From the cell containing the given text, extract its center point as [X, Y] coordinate. 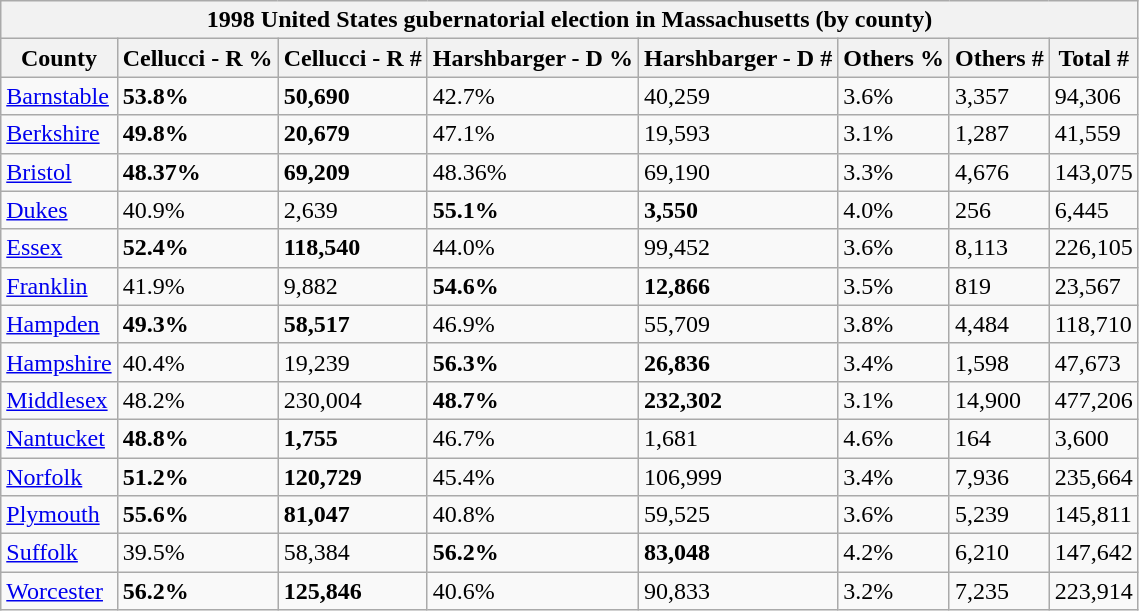
48.37% [198, 172]
125,846 [352, 591]
Hampden [59, 324]
Norfolk [59, 477]
4.0% [894, 210]
55.1% [532, 210]
Bristol [59, 172]
39.5% [198, 553]
50,690 [352, 96]
1,287 [999, 134]
42.7% [532, 96]
4.6% [894, 438]
47.1% [532, 134]
55,709 [738, 324]
4,484 [999, 324]
49.3% [198, 324]
120,729 [352, 477]
145,811 [1094, 515]
41,559 [1094, 134]
81,047 [352, 515]
58,384 [352, 553]
Others % [894, 58]
3.3% [894, 172]
118,540 [352, 248]
48.7% [532, 400]
Suffolk [59, 553]
40,259 [738, 96]
3,357 [999, 96]
44.0% [532, 248]
46.9% [532, 324]
3,600 [1094, 438]
3.2% [894, 591]
7,936 [999, 477]
55.6% [198, 515]
3.8% [894, 324]
8,113 [999, 248]
7,235 [999, 591]
5,239 [999, 515]
46.7% [532, 438]
19,593 [738, 134]
118,710 [1094, 324]
12,866 [738, 286]
230,004 [352, 400]
3.5% [894, 286]
Total # [1094, 58]
Worcester [59, 591]
48.8% [198, 438]
48.2% [198, 400]
54.6% [532, 286]
147,642 [1094, 553]
47,673 [1094, 362]
20,679 [352, 134]
94,306 [1094, 96]
Harshbarger - D # [738, 58]
23,567 [1094, 286]
3,550 [738, 210]
Plymouth [59, 515]
53.8% [198, 96]
69,209 [352, 172]
40.9% [198, 210]
6,445 [1094, 210]
Cellucci - R # [352, 58]
Dukes [59, 210]
1,598 [999, 362]
Franklin [59, 286]
143,075 [1094, 172]
477,206 [1094, 400]
90,833 [738, 591]
256 [999, 210]
9,882 [352, 286]
99,452 [738, 248]
223,914 [1094, 591]
164 [999, 438]
Essex [59, 248]
232,302 [738, 400]
Hampshire [59, 362]
4.2% [894, 553]
6,210 [999, 553]
Others # [999, 58]
1998 United States gubernatorial election in Massachusetts (by county) [570, 20]
235,664 [1094, 477]
Cellucci - R % [198, 58]
14,900 [999, 400]
1,681 [738, 438]
106,999 [738, 477]
226,105 [1094, 248]
59,525 [738, 515]
41.9% [198, 286]
40.8% [532, 515]
19,239 [352, 362]
45.4% [532, 477]
Nantucket [59, 438]
83,048 [738, 553]
Harshbarger - D % [532, 58]
58,517 [352, 324]
26,836 [738, 362]
1,755 [352, 438]
819 [999, 286]
2,639 [352, 210]
49.8% [198, 134]
52.4% [198, 248]
56.3% [532, 362]
51.2% [198, 477]
4,676 [999, 172]
County [59, 58]
Middlesex [59, 400]
69,190 [738, 172]
48.36% [532, 172]
Berkshire [59, 134]
40.4% [198, 362]
40.6% [532, 591]
Barnstable [59, 96]
